Determine the [X, Y] coordinate at the center of the cell enclosing the given text.  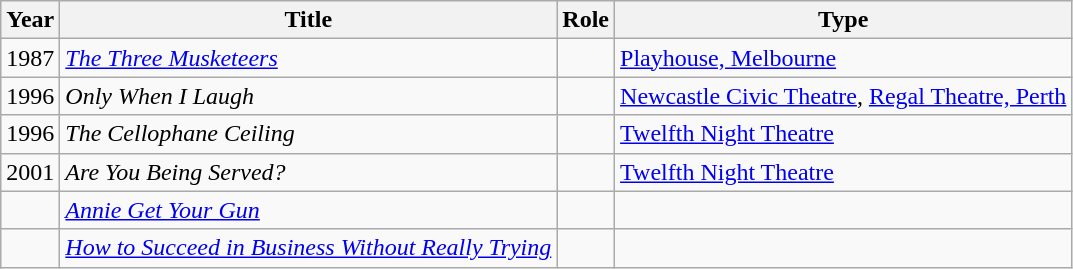
1987 [30, 58]
Newcastle Civic Theatre, Regal Theatre, Perth [844, 96]
2001 [30, 172]
Are You Being Served? [308, 172]
Type [844, 20]
Playhouse, Melbourne [844, 58]
Annie Get Your Gun [308, 210]
Only When I Laugh [308, 96]
Year [30, 20]
Title [308, 20]
How to Succeed in Business Without Really Trying [308, 248]
The Three Musketeers [308, 58]
The Cellophane Ceiling [308, 134]
Role [586, 20]
